Find where the given text appears and provide that cell's center as (x, y) coordinate. 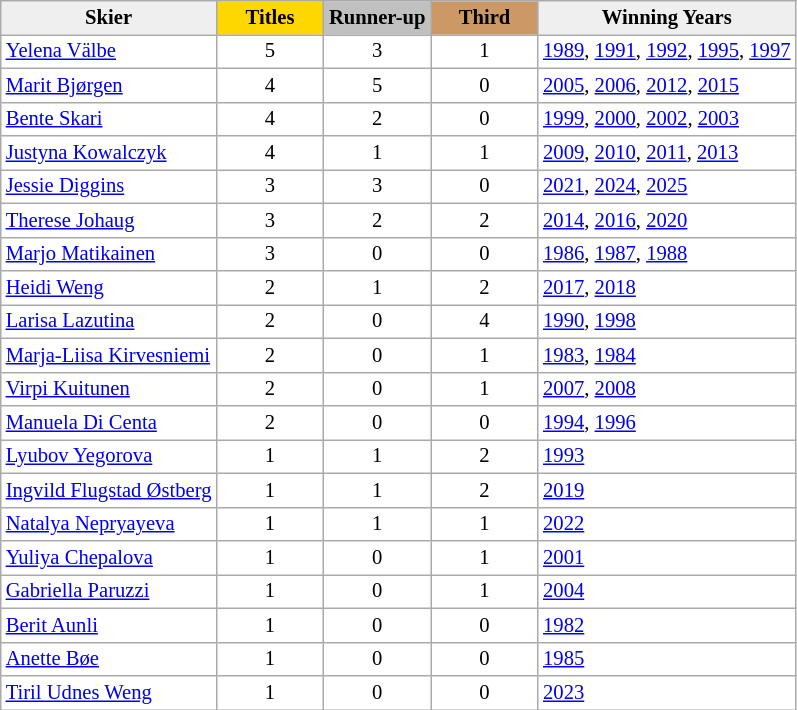
2009, 2010, 2011, 2013 (666, 153)
Ingvild Flugstad Østberg (109, 490)
2017, 2018 (666, 287)
Runner-up (378, 17)
Anette Bøe (109, 659)
Marit Bjørgen (109, 85)
Gabriella Paruzzi (109, 591)
Yuliya Chepalova (109, 557)
1993 (666, 456)
Bente Skari (109, 119)
2023 (666, 693)
1986, 1987, 1988 (666, 254)
1985 (666, 659)
Jessie Diggins (109, 186)
Virpi Kuitunen (109, 389)
Manuela Di Centa (109, 423)
Tiril Udnes Weng (109, 693)
Marja-Liisa Kirvesniemi (109, 355)
2004 (666, 591)
1990, 1998 (666, 321)
2019 (666, 490)
Therese Johaug (109, 220)
2014, 2016, 2020 (666, 220)
Lyubov Yegorova (109, 456)
Skier (109, 17)
Natalya Nepryayeva (109, 524)
1989, 1991, 1992, 1995, 1997 (666, 51)
Yelena Välbe (109, 51)
2001 (666, 557)
2022 (666, 524)
Third (484, 17)
2007, 2008 (666, 389)
Heidi Weng (109, 287)
1999, 2000, 2002, 2003 (666, 119)
Justyna Kowalczyk (109, 153)
Titles (270, 17)
1983, 1984 (666, 355)
Marjo Matikainen (109, 254)
Larisa Lazutina (109, 321)
Berit Aunli (109, 625)
1994, 1996 (666, 423)
Winning Years (666, 17)
2021, 2024, 2025 (666, 186)
1982 (666, 625)
2005, 2006, 2012, 2015 (666, 85)
